Pinpoint the cell where the given text exists, returning its [X, Y] midpoint coordinate. 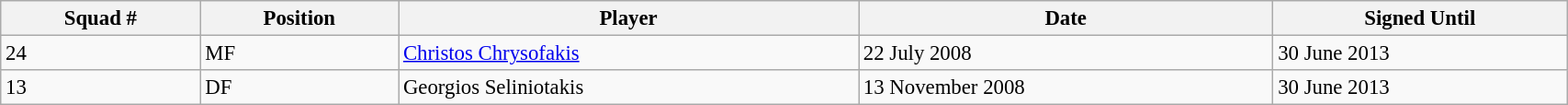
Date [1066, 18]
MF [299, 53]
DF [299, 87]
Signed Until [1420, 18]
Player [628, 18]
13 [101, 87]
Position [299, 18]
Squad # [101, 18]
Christos Chrysofakis [628, 53]
22 July 2008 [1066, 53]
24 [101, 53]
Georgios Seliniotakis [628, 87]
13 November 2008 [1066, 87]
